Detect which cell encompasses the target text, then output its [X, Y] center coordinate. 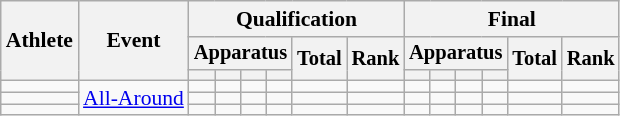
Qualification [296, 19]
Final [512, 19]
All-Around [134, 98]
Athlete [40, 40]
Event [134, 40]
